Find where the given text appears and provide that cell's center as [x, y] coordinate. 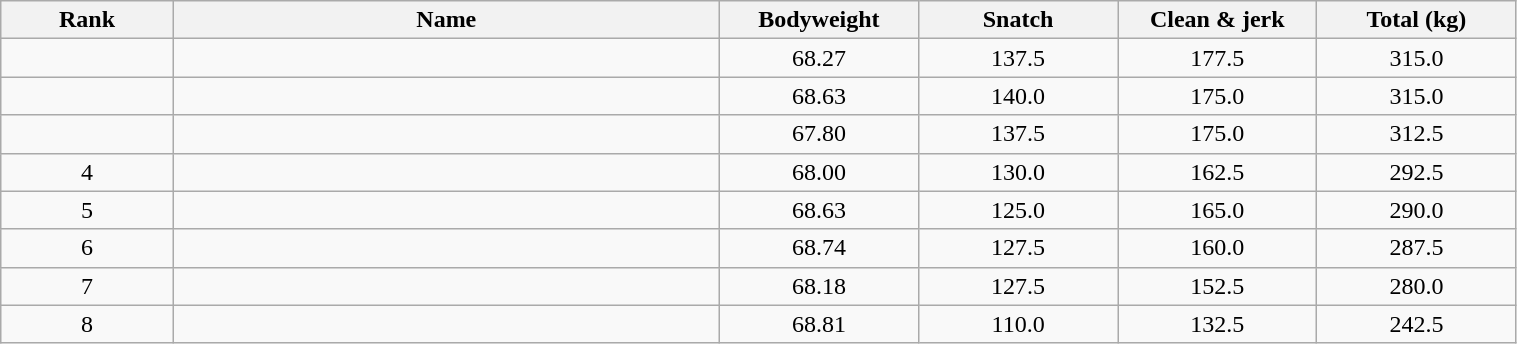
177.5 [1218, 58]
68.18 [818, 286]
110.0 [1018, 324]
Clean & jerk [1218, 20]
290.0 [1416, 210]
125.0 [1018, 210]
162.5 [1218, 172]
68.00 [818, 172]
6 [87, 248]
130.0 [1018, 172]
Name [446, 20]
152.5 [1218, 286]
160.0 [1218, 248]
68.74 [818, 248]
68.27 [818, 58]
68.81 [818, 324]
312.5 [1416, 134]
4 [87, 172]
67.80 [818, 134]
Rank [87, 20]
8 [87, 324]
7 [87, 286]
Total (kg) [1416, 20]
132.5 [1218, 324]
242.5 [1416, 324]
165.0 [1218, 210]
5 [87, 210]
140.0 [1018, 96]
Snatch [1018, 20]
287.5 [1416, 248]
Bodyweight [818, 20]
292.5 [1416, 172]
280.0 [1416, 286]
